Locate the cell with the specified text and output its (x, y) center coordinate. 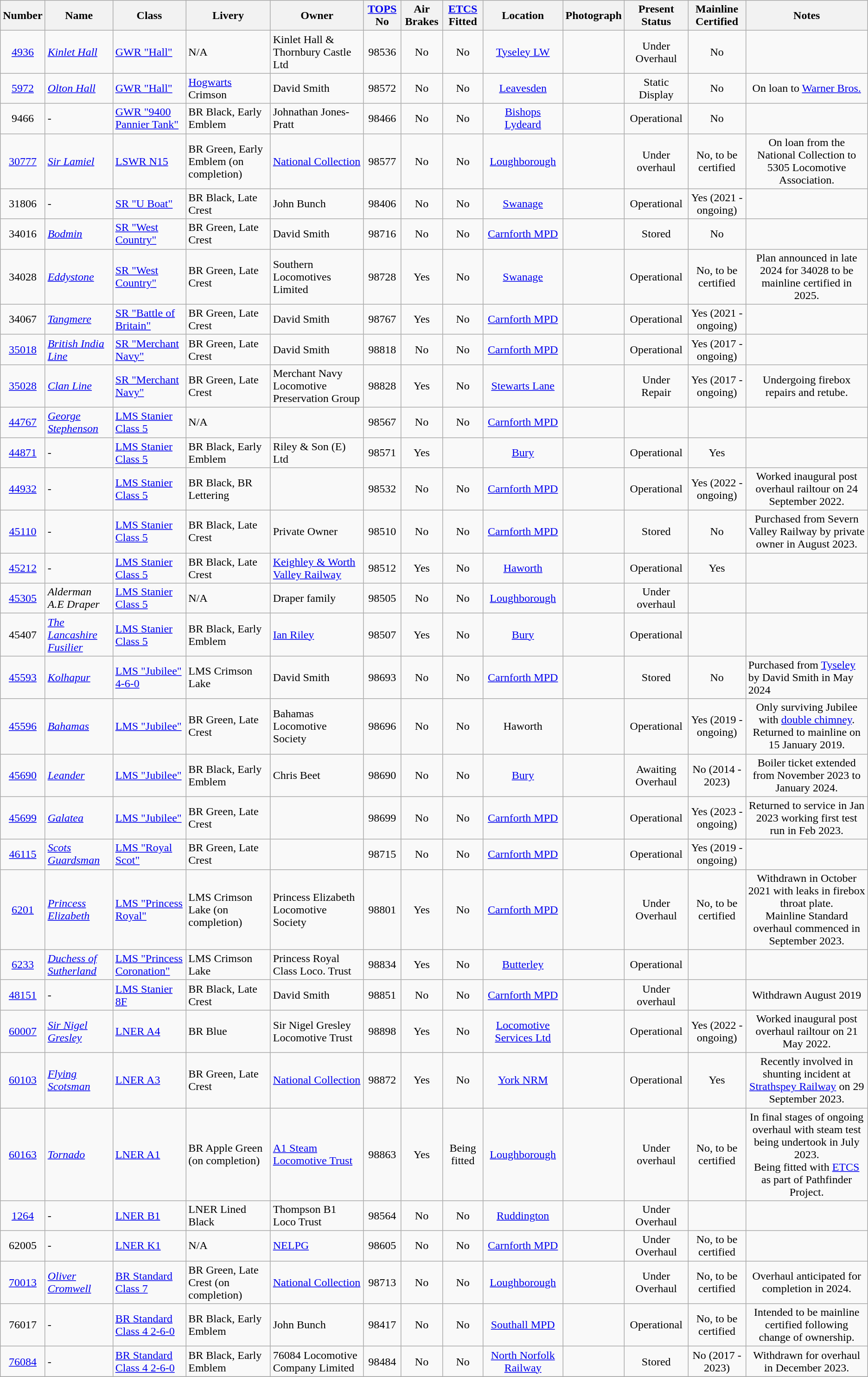
Yes (2023 - ongoing) (717, 818)
SR "U Boat" (149, 204)
Stewarts Lane (523, 386)
Tornado (79, 1154)
98510 (382, 532)
45699 (23, 818)
On loan to Warner Bros. (807, 88)
Present Status (656, 16)
No (2017 - 2023) (717, 1361)
5972 (23, 88)
York NRM (523, 1080)
LNER B1 (149, 1216)
SR "Battle of Britain" (149, 319)
LNER Lined Black (228, 1216)
70013 (23, 1282)
62005 (23, 1246)
98505 (382, 598)
Withdrawn August 2019 (807, 995)
98699 (382, 818)
Returned to service in Jan 2023 working first test run in Feb 2023. (807, 818)
45110 (23, 532)
Name (79, 16)
Static Display (656, 88)
98571 (382, 453)
45596 (23, 726)
Tyseley LW (523, 52)
BR Standard Class 7 (149, 1282)
Bishops Lydeard (523, 119)
98567 (382, 422)
98713 (382, 1282)
Private Owner (317, 532)
BR Blue (228, 1031)
Sir Nigel Gresley (79, 1031)
45690 (23, 775)
Leander (79, 775)
Undergoing firebox repairs and retube. (807, 386)
British India Line (79, 350)
Owner (317, 16)
LNER A4 (149, 1031)
No (2014 - 2023) (717, 775)
Purchased from Tyseley by David Smith in May 2024 (807, 677)
44932 (23, 489)
98872 (382, 1080)
Princess Elizabeth (79, 910)
Livery (228, 16)
Scots Guardsman (79, 854)
45593 (23, 677)
98834 (382, 964)
45212 (23, 568)
Kinlet Hall & Thornbury Castle Ltd (317, 52)
Bahamas Locomotive Society (317, 726)
98696 (382, 726)
LMS "Jubilee" 4-6-0 (149, 677)
BR Green, Late Crest (on completion) (228, 1282)
Number (23, 16)
Hogwarts Crimson (228, 88)
Bahamas (79, 726)
Sir Lamiel (79, 161)
On loan from the National Collection to 5305 Locomotive Association. (807, 161)
Galatea (79, 818)
Air Brakes (422, 16)
76017 (23, 1325)
Southern Locomotives Limited (317, 276)
LMS "Princess Royal" (149, 910)
98512 (382, 568)
Awaiting Overhaul (656, 775)
Notes (807, 16)
Princess Elizabeth Locomotive Society (317, 910)
Ian Riley (317, 635)
Kolhapur (79, 677)
31806 (23, 204)
98406 (382, 204)
Mainline Certified (717, 16)
Under Repair (656, 386)
Olton Hall (79, 88)
98690 (382, 775)
34067 (23, 319)
6201 (23, 910)
30777 (23, 161)
98863 (382, 1154)
98564 (382, 1216)
60103 (23, 1080)
Leavesden (523, 88)
Photograph (594, 16)
98716 (382, 234)
Riley & Son (E) Ltd (317, 453)
98507 (382, 635)
NELPG (317, 1246)
Johnathan Jones-Pratt (317, 119)
GWR "9400 Pannier Tank" (149, 119)
Purchased from Severn Valley Railway by private owner in August 2023. (807, 532)
34016 (23, 234)
LNER A1 (149, 1154)
98605 (382, 1246)
Plan announced in late 2024 for 34028 to be mainline certified in 2025. (807, 276)
Alderman A.E Draper (79, 598)
BR Apple Green (on completion) (228, 1154)
60163 (23, 1154)
Eddystone (79, 276)
BR Green, Early Emblem (on completion) (228, 161)
A1 Steam Locomotive Trust (317, 1154)
98851 (382, 995)
Only surviving Jubilee with double chimney.Returned to mainline on 15 January 2019. (807, 726)
9466 (23, 119)
Clan Line (79, 386)
BR Black, BR Lettering (228, 489)
Worked inaugural post overhaul railtour on 24 September 2022. (807, 489)
Intended to be mainline certified following change of ownership. (807, 1325)
98801 (382, 910)
98828 (382, 386)
North Norfolk Railway (523, 1361)
The Lancashire Fusilier (79, 635)
Princess Royal Class Loco. Trust (317, 964)
98484 (382, 1361)
98536 (382, 52)
98728 (382, 276)
Withdrawn for overhaul in December 2023. (807, 1361)
Duchess of Sutherland (79, 964)
Merchant Navy Locomotive Preservation Group (317, 386)
LNER A3 (149, 1080)
98715 (382, 854)
Bodmin (79, 234)
Sir Nigel Gresley Locomotive Trust (317, 1031)
35018 (23, 350)
98417 (382, 1325)
Butterley (523, 964)
98818 (382, 350)
Oliver Cromwell (79, 1282)
Chris Beet (317, 775)
TOPS No (382, 16)
Ruddington (523, 1216)
LNER K1 (149, 1246)
46115 (23, 854)
LMS Crimson Lake (on completion) (228, 910)
98532 (382, 489)
44767 (23, 422)
48151 (23, 995)
76084 (23, 1361)
Flying Scotsman (79, 1080)
98767 (382, 319)
Being fitted (463, 1154)
98898 (382, 1031)
Overhaul anticipated for completion in 2024. (807, 1282)
4936 (23, 52)
LMS Stanier 8F (149, 995)
44871 (23, 453)
45305 (23, 598)
98693 (382, 677)
LMS "Royal Scot" (149, 854)
98577 (382, 161)
1264 (23, 1216)
Locomotive Services Ltd (523, 1031)
Kinlet Hall (79, 52)
In final stages of ongoing overhaul with steam test being undertook in July 2023.Being fitted with ETCS as part of Pathfinder Project. (807, 1154)
34028 (23, 276)
LSWR N15 (149, 161)
Keighley & Worth Valley Railway (317, 568)
Tangmere (79, 319)
Class (149, 16)
Location (523, 16)
Withdrawn in October 2021 with leaks in firebox throat plate.Mainline Standard overhaul commenced in September 2023. (807, 910)
45407 (23, 635)
98466 (382, 119)
LMS "Princess Coronation" (149, 964)
60007 (23, 1031)
35028 (23, 386)
ETCS Fitted (463, 16)
Thompson B1 Loco Trust (317, 1216)
Recently involved in shunting incident at Strathspey Railway on 29 September 2023. (807, 1080)
98572 (382, 88)
Draper family (317, 598)
6233 (23, 964)
Southall MPD (523, 1325)
George Stephenson (79, 422)
76084 Locomotive Company Limited (317, 1361)
Worked inaugural post overhaul railtour on 21 May 2022. (807, 1031)
Boiler ticket extended from November 2023 to January 2024. (807, 775)
